Search for the cell housing the specified text and yield its [x, y] center coordinate. 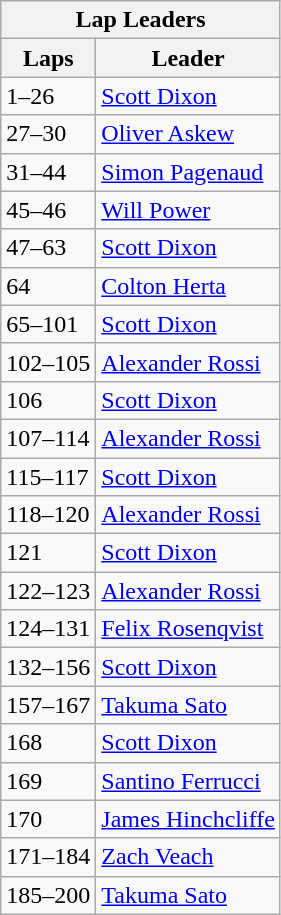
Will Power [188, 210]
132–156 [48, 667]
Lap Leaders [141, 20]
185–200 [48, 895]
27–30 [48, 134]
Oliver Askew [188, 134]
1–26 [48, 96]
Santino Ferrucci [188, 781]
45–46 [48, 210]
124–131 [48, 629]
64 [48, 286]
169 [48, 781]
122–123 [48, 591]
Leader [188, 58]
James Hinchcliffe [188, 819]
157–167 [48, 705]
121 [48, 553]
168 [48, 743]
Laps [48, 58]
Colton Herta [188, 286]
170 [48, 819]
47–63 [48, 248]
Simon Pagenaud [188, 172]
65–101 [48, 324]
106 [48, 400]
171–184 [48, 857]
118–120 [48, 515]
31–44 [48, 172]
102–105 [48, 362]
Zach Veach [188, 857]
107–114 [48, 438]
115–117 [48, 477]
Felix Rosenqvist [188, 629]
